Output the (X, Y) coordinate of the center of the cell containing the given text.  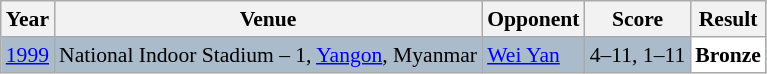
National Indoor Stadium – 1, Yangon, Myanmar (268, 55)
Wei Yan (534, 55)
Score (638, 19)
Result (728, 19)
4–11, 1–11 (638, 55)
Venue (268, 19)
Opponent (534, 19)
Year (28, 19)
Bronze (728, 55)
1999 (28, 55)
